From the cell containing the given text, extract its center point as (X, Y) coordinate. 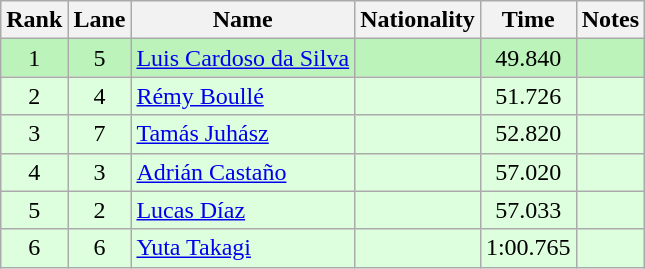
52.820 (528, 134)
Tamás Juhász (243, 134)
57.033 (528, 210)
Name (243, 20)
1:00.765 (528, 248)
Rémy Boullé (243, 96)
Yuta Takagi (243, 248)
1 (34, 58)
Adrián Castaño (243, 172)
Luis Cardoso da Silva (243, 58)
Notes (610, 20)
Time (528, 20)
51.726 (528, 96)
Rank (34, 20)
Lane (100, 20)
57.020 (528, 172)
Lucas Díaz (243, 210)
7 (100, 134)
Nationality (418, 20)
49.840 (528, 58)
